Extract the [x, y] coordinate from the center of the cell holding the provided text.  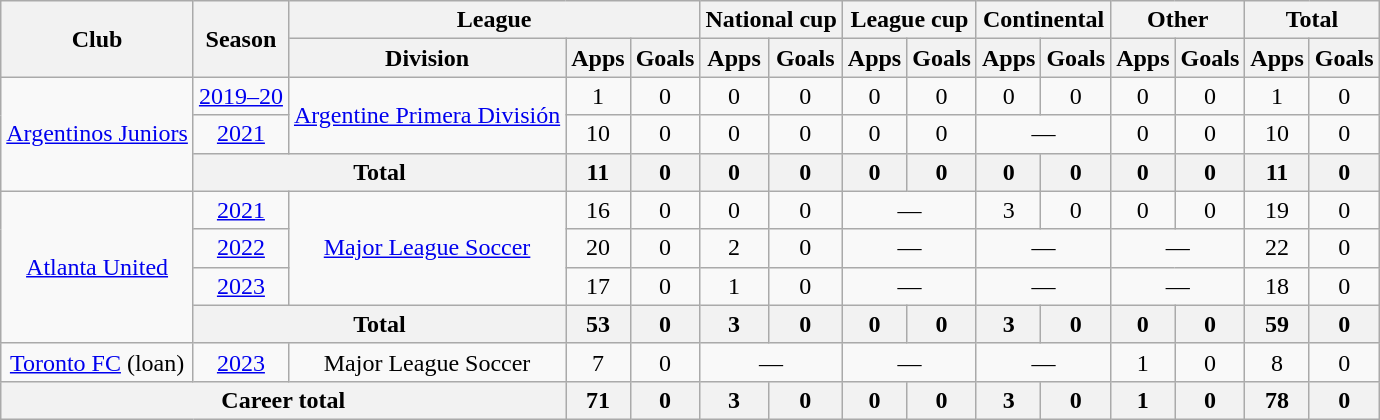
7 [598, 362]
2 [734, 248]
League [494, 20]
Toronto FC (loan) [98, 362]
Season [240, 39]
Continental [1043, 20]
2019–20 [240, 96]
78 [1277, 400]
20 [598, 248]
Division [426, 58]
22 [1277, 248]
Argentine Primera División [426, 115]
League cup [909, 20]
71 [598, 400]
Atlanta United [98, 267]
2022 [240, 248]
53 [598, 324]
Argentinos Juniors [98, 134]
National cup [771, 20]
16 [598, 210]
19 [1277, 210]
Career total [284, 400]
Club [98, 39]
17 [598, 286]
18 [1277, 286]
Other [1178, 20]
59 [1277, 324]
8 [1277, 362]
